From the cell containing the given text, extract its center point as [x, y] coordinate. 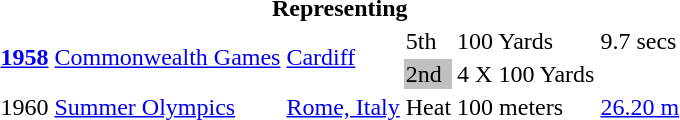
Commonwealth Games [168, 58]
2nd [428, 74]
100 Yards [526, 41]
4 X 100 Yards [526, 74]
5th [428, 41]
Cardiff [343, 58]
